Pinpoint the cell where the given text exists, returning its [X, Y] midpoint coordinate. 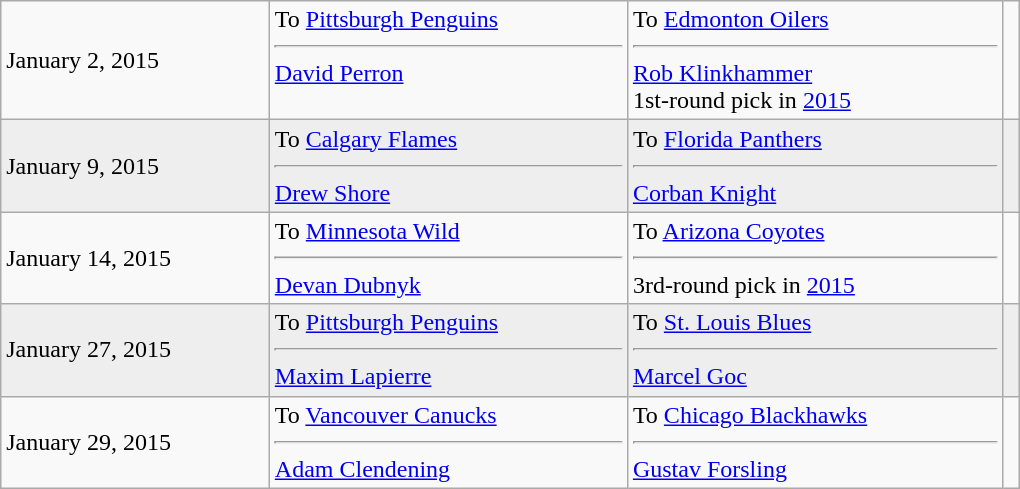
To Pittsburgh PenguinsDavid Perron [448, 60]
To Pittsburgh PenguinsMaxim Lapierre [448, 350]
January 29, 2015 [136, 442]
To St. Louis BluesMarcel Goc [814, 350]
To Arizona Coyotes3rd-round pick in 2015 [814, 258]
To Calgary FlamesDrew Shore [448, 166]
To Edmonton OilersRob Klinkhammer1st-round pick in 2015 [814, 60]
January 9, 2015 [136, 166]
To Vancouver CanucksAdam Clendening [448, 442]
To Florida PanthersCorban Knight [814, 166]
January 2, 2015 [136, 60]
To Chicago BlackhawksGustav Forsling [814, 442]
January 27, 2015 [136, 350]
January 14, 2015 [136, 258]
To Minnesota WildDevan Dubnyk [448, 258]
